Capture the cell that displays the provided text and extract its (X, Y) central coordinate. 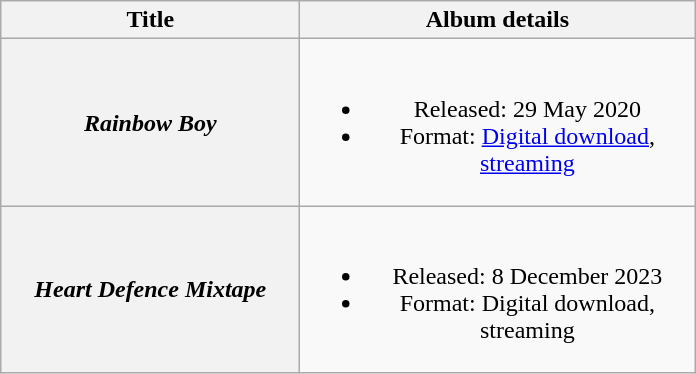
Heart Defence Mixtape (150, 290)
Rainbow Boy (150, 122)
Album details (498, 20)
Released: 29 May 2020Format: Digital download, streaming (498, 122)
Released: 8 December 2023Format: Digital download, streaming (498, 290)
Title (150, 20)
